Output the [X, Y] coordinate of the center of the cell containing the given text.  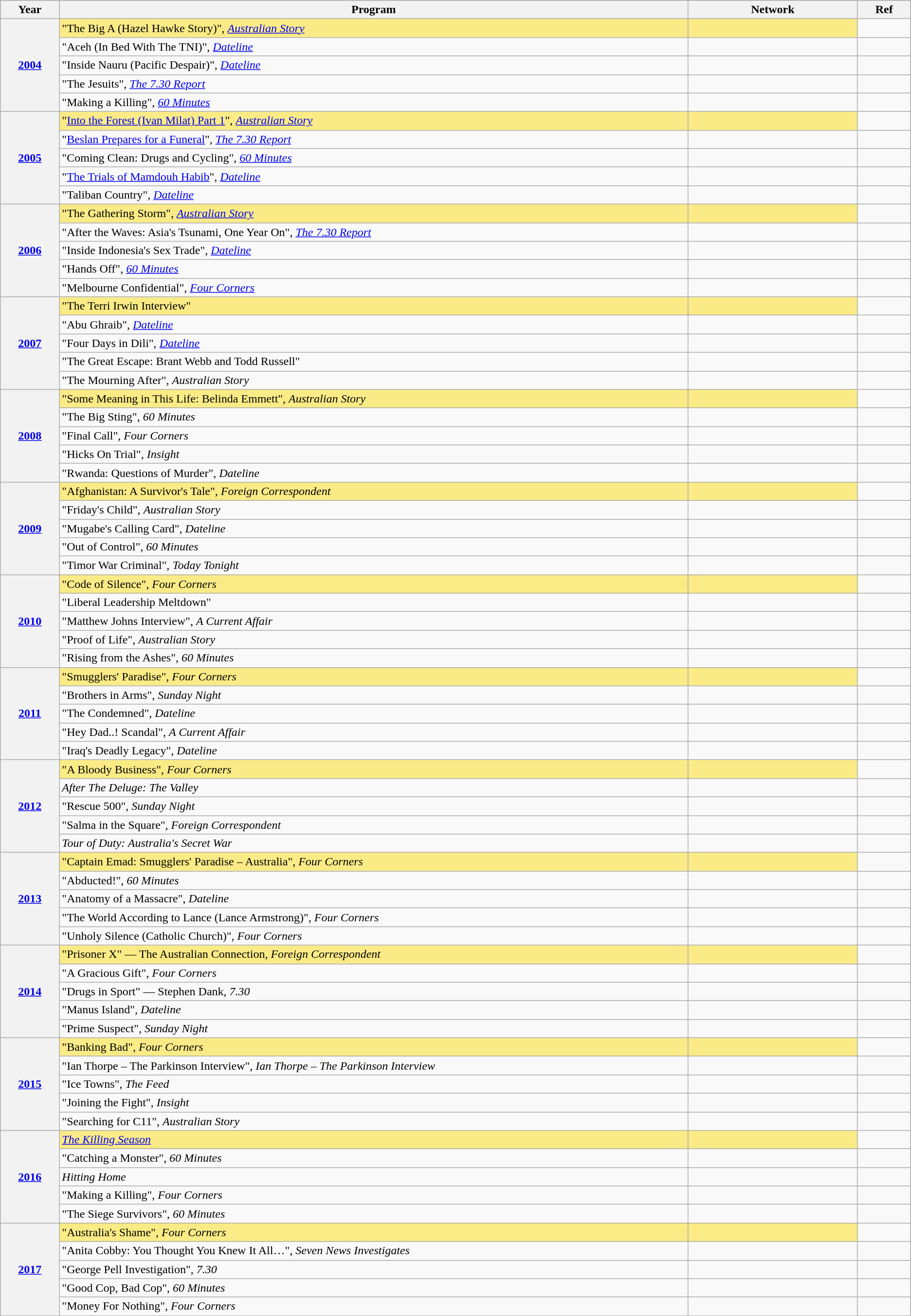
"A Bloody Business", Four Corners [374, 769]
Program [374, 10]
"Hicks On Trial", Insight [374, 454]
"Manus Island", Dateline [374, 1010]
"Banking Bad", Four Corners [374, 1047]
2014 [30, 991]
"Code of Silence", Four Corners [374, 584]
"Australia's Shame", Four Corners [374, 1232]
2010 [30, 621]
"Captain Emad: Smugglers' Paradise – Australia", Four Corners [374, 862]
"Afghanistan: A Survivor's Tale", Foreign Correspondent [374, 491]
"Anita Cobby: You Thought You Knew It All…", Seven News Investigates [374, 1251]
"The Gathering Storm", Australian Story [374, 213]
"Good Cop, Bad Cop", 60 Minutes [374, 1288]
"The Big Sting", 60 Minutes [374, 417]
"Coming Clean: Drugs and Cycling", 60 Minutes [374, 158]
"Aceh (In Bed With The TNI)", Dateline [374, 47]
"The Siege Survivors", 60 Minutes [374, 1214]
"Inside Nauru (Pacific Despair)", Dateline [374, 65]
"After the Waves: Asia's Tsunami, One Year On", The 7.30 Report [374, 232]
"Rwanda: Questions of Murder", Dateline [374, 473]
2011 [30, 713]
"Making a Killing", Four Corners [374, 1195]
"The World According to Lance (Lance Armstrong)", Four Corners [374, 917]
Network [773, 10]
"Rescue 500", Sunday Night [374, 806]
"George Pell Investigation", 7.30 [374, 1269]
"Smugglers' Paradise", Four Corners [374, 676]
"Prisoner X" — The Australian Connection, Foreign Correspondent [374, 954]
"The Condemned", Dateline [374, 713]
"Making a Killing", 60 Minutes [374, 102]
"Beslan Prepares for a Funeral", The 7.30 Report [374, 139]
"Prime Suspect", Sunday Night [374, 1028]
Hitting Home [374, 1177]
"Salma in the Square", Foreign Correspondent [374, 825]
"Matthew Johns Interview", A Current Affair [374, 621]
"Abducted!", 60 Minutes [374, 880]
"The Great Escape: Brant Webb and Todd Russell" [374, 362]
"Liberal Leadership Meltdown" [374, 603]
"The Terri Irwin Interview" [374, 306]
2005 [30, 158]
"Iraq's Deadly Legacy", Dateline [374, 750]
"The Trials of Mamdouh Habib", Dateline [374, 176]
"Some Meaning in This Life: Belinda Emmett", Australian Story [374, 399]
"Joining the Fight", Insight [374, 1102]
"Anatomy of a Massacre", Dateline [374, 899]
2007 [30, 343]
"Hey Dad..! Scandal", A Current Affair [374, 732]
"The Jesuits", The 7.30 Report [374, 84]
"Four Days in Dili", Dateline [374, 343]
"The Mourning After", Australian Story [374, 380]
2013 [30, 899]
Ref [884, 10]
The Killing Season [374, 1140]
"Hands Off", 60 Minutes [374, 269]
"Ice Towns", The Feed [374, 1084]
"Out of Control", 60 Minutes [374, 547]
"The Big A (Hazel Hawke Story)", Australian Story [374, 28]
"Unholy Silence (Catholic Church)", Four Corners [374, 936]
"Taliban Country", Dateline [374, 195]
"Inside Indonesia's Sex Trade", Dateline [374, 251]
"Searching for C11", Australian Story [374, 1121]
"A Gracious Gift", Four Corners [374, 973]
2009 [30, 528]
"Brothers in Arms", Sunday Night [374, 695]
"Mugabe's Calling Card", Dateline [374, 528]
2016 [30, 1177]
2012 [30, 806]
"Money For Nothing", Four Corners [374, 1306]
Year [30, 10]
"Abu Ghraib", Dateline [374, 325]
"Rising from the Ashes", 60 Minutes [374, 658]
2004 [30, 65]
"Drugs in Sport" — Stephen Dank, 7.30 [374, 991]
2008 [30, 436]
"Melbourne Confidential", Four Corners [374, 288]
"Friday's Child", Australian Story [374, 510]
2017 [30, 1269]
"Final Call", Four Corners [374, 436]
"Ian Thorpe – The Parkinson Interview", Ian Thorpe – The Parkinson Interview [374, 1065]
Tour of Duty: Australia's Secret War [374, 843]
"Into the Forest (Ivan Milat) Part 1", Australian Story [374, 121]
2006 [30, 250]
"Timor War Criminal", Today Tonight [374, 566]
"Catching a Monster", 60 Minutes [374, 1158]
"Proof of Life", Australian Story [374, 640]
2015 [30, 1084]
After The Deluge: The Valley [374, 787]
